Scan for the cell matching the given text and deliver its (X, Y) coordinate at center. 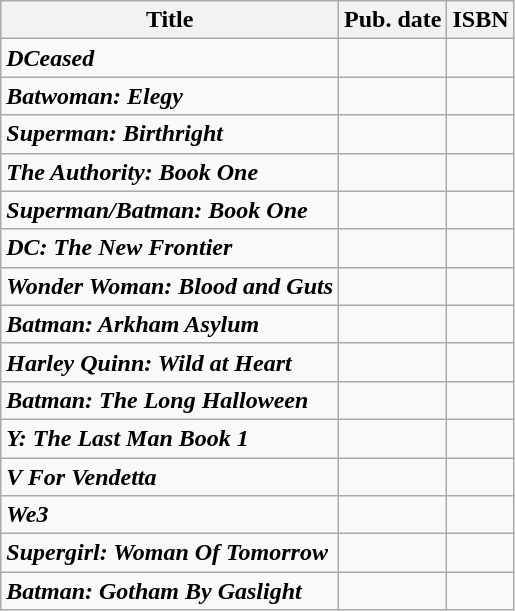
Supergirl: Woman Of Tomorrow (170, 553)
The Authority: Book One (170, 172)
DC: The New Frontier (170, 248)
Batwoman: Elegy (170, 96)
Batman: Gotham By Gaslight (170, 591)
Batman: The Long Halloween (170, 400)
Superman: Birthright (170, 134)
DCeased (170, 58)
We3 (170, 515)
V For Vendetta (170, 477)
Y: The Last Man Book 1 (170, 438)
Superman/Batman: Book One (170, 210)
Batman: Arkham Asylum (170, 324)
ISBN (480, 20)
Wonder Woman: Blood and Guts (170, 286)
Pub. date (393, 20)
Title (170, 20)
Harley Quinn: Wild at Heart (170, 362)
